Extract the [x, y] coordinate from the center of the cell holding the provided text.  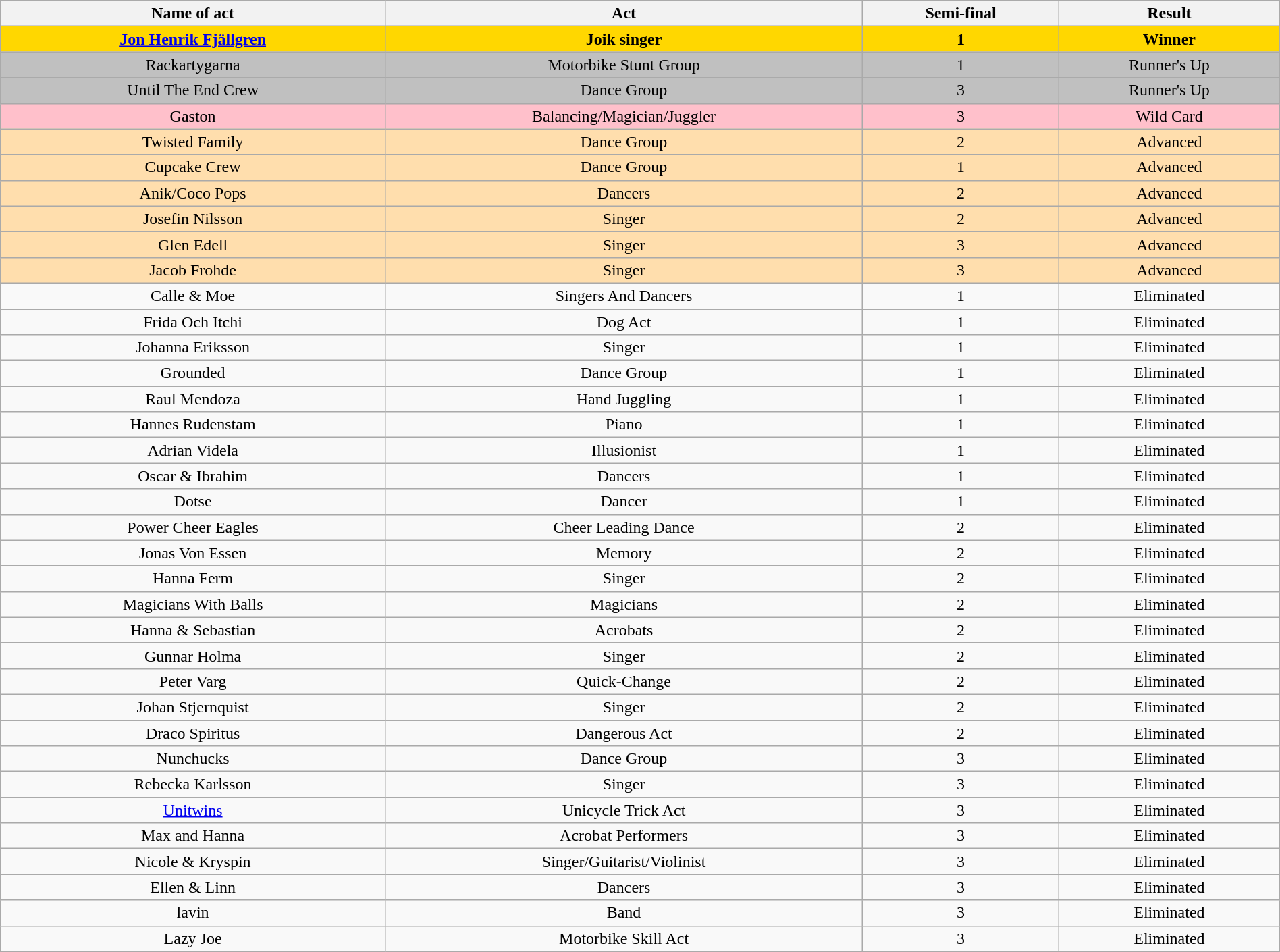
Band [624, 913]
Dangerous Act [624, 733]
Name of act [193, 14]
Max and Hanna [193, 836]
Rackartygarna [193, 65]
Result [1169, 14]
Cupcake Crew [193, 167]
Anik/Coco Pops [193, 193]
Josefin Nilsson [193, 219]
Jonas Von Essen [193, 553]
Motorbike Skill Act [624, 938]
Glen Edell [193, 244]
Until The End Crew [193, 90]
Motorbike Stunt Group [624, 65]
Singers And Dancers [624, 296]
Gaston [193, 116]
Hand Juggling [624, 399]
Dog Act [624, 322]
Semi-final [961, 14]
Winner [1169, 39]
Cheer Leading Dance [624, 527]
Piano [624, 425]
Johan Stjernquist [193, 707]
Balancing/Magician/Juggler [624, 116]
Act [624, 14]
Adrian Videla [193, 450]
Illusionist [624, 450]
Hannes Rudenstam [193, 425]
Frida Och Itchi [193, 322]
Raul Mendoza [193, 399]
Hanna & Sebastian [193, 630]
Gunnar Holma [193, 656]
Magicians With Balls [193, 604]
Lazy Joe [193, 938]
Jon Henrik Fjällgren [193, 39]
Acrobats [624, 630]
lavin [193, 913]
Nicole & Kryspin [193, 862]
Nunchucks [193, 759]
Calle & Moe [193, 296]
Johanna Eriksson [193, 348]
Draco Spiritus [193, 733]
Magicians [624, 604]
Dancer [624, 502]
Oscar & Ibrahim [193, 476]
Joik singer [624, 39]
Ellen & Linn [193, 887]
Grounded [193, 373]
Quick-Change [624, 681]
Rebecka Karlsson [193, 785]
Wild Card [1169, 116]
Unitwins [193, 810]
Acrobat Performers [624, 836]
Memory [624, 553]
Singer/Guitarist/Violinist [624, 862]
Hanna Ferm [193, 579]
Jacob Frohde [193, 270]
Power Cheer Eagles [193, 527]
Twisted Family [193, 142]
Dotse [193, 502]
Peter Varg [193, 681]
Unicycle Trick Act [624, 810]
